Determine the (X, Y) coordinate at the center of the cell enclosing the given text.  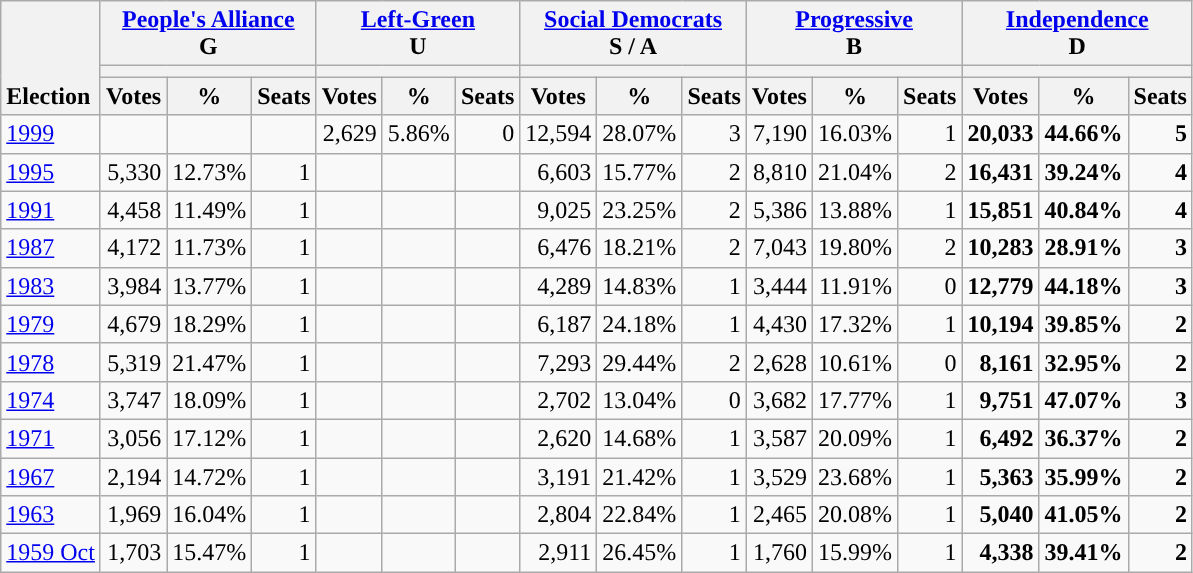
14.83% (640, 286)
7,043 (779, 248)
1991 (51, 210)
17.32% (854, 324)
5 (1160, 134)
2,911 (558, 553)
3,444 (779, 286)
4,430 (779, 324)
5,386 (779, 210)
18.09% (210, 400)
20,033 (1000, 134)
18.29% (210, 324)
4,679 (133, 324)
3,529 (779, 477)
1967 (51, 477)
ProgressiveB (854, 34)
32.95% (1084, 362)
39.85% (1084, 324)
6,476 (558, 248)
2,194 (133, 477)
36.37% (1084, 438)
5,363 (1000, 477)
3,191 (558, 477)
7,293 (558, 362)
1971 (51, 438)
10,283 (1000, 248)
1959 Oct (51, 553)
23.68% (854, 477)
4,338 (1000, 553)
6,187 (558, 324)
14.68% (640, 438)
9,751 (1000, 400)
14.72% (210, 477)
1999 (51, 134)
1995 (51, 172)
28.07% (640, 134)
2,465 (779, 515)
3,682 (779, 400)
3,056 (133, 438)
3,984 (133, 286)
3,587 (779, 438)
Election (51, 58)
16.03% (854, 134)
7,190 (779, 134)
12,779 (1000, 286)
35.99% (1084, 477)
11.91% (854, 286)
17.12% (210, 438)
2,804 (558, 515)
1987 (51, 248)
5.86% (418, 134)
1983 (51, 286)
2,620 (558, 438)
5,040 (1000, 515)
11.49% (210, 210)
41.05% (1084, 515)
6,492 (1000, 438)
15.99% (854, 553)
44.66% (1084, 134)
13.88% (854, 210)
1979 (51, 324)
22.84% (640, 515)
19.80% (854, 248)
39.41% (1084, 553)
44.18% (1084, 286)
18.21% (640, 248)
Left-GreenU (418, 34)
2,629 (349, 134)
15.77% (640, 172)
8,161 (1000, 362)
1978 (51, 362)
5,330 (133, 172)
1,969 (133, 515)
21.04% (854, 172)
2,702 (558, 400)
17.77% (854, 400)
8,810 (779, 172)
20.09% (854, 438)
13.77% (210, 286)
26.45% (640, 553)
11.73% (210, 248)
1974 (51, 400)
15,851 (1000, 210)
28.91% (1084, 248)
4,172 (133, 248)
1,703 (133, 553)
24.18% (640, 324)
29.44% (640, 362)
21.47% (210, 362)
12.73% (210, 172)
40.84% (1084, 210)
5,319 (133, 362)
6,603 (558, 172)
15.47% (210, 553)
13.04% (640, 400)
16,431 (1000, 172)
4,458 (133, 210)
47.07% (1084, 400)
10.61% (854, 362)
10,194 (1000, 324)
12,594 (558, 134)
2,628 (779, 362)
3,747 (133, 400)
1963 (51, 515)
21.42% (640, 477)
39.24% (1084, 172)
20.08% (854, 515)
16.04% (210, 515)
1,760 (779, 553)
23.25% (640, 210)
Social DemocratsS / A (634, 34)
9,025 (558, 210)
People's AllianceG (208, 34)
4,289 (558, 286)
IndependenceD (1078, 34)
